From the cell containing the given text, extract its center point as (x, y) coordinate. 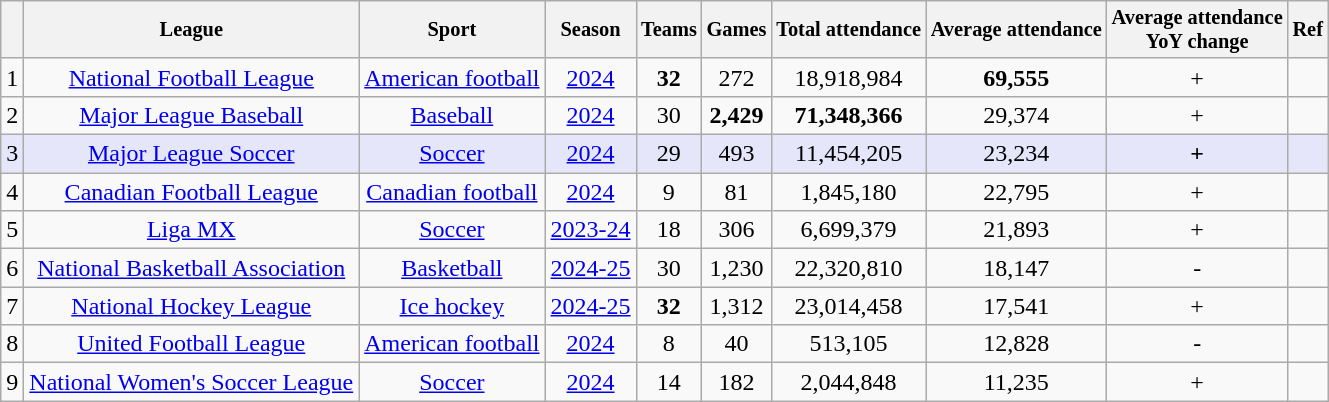
7 (12, 306)
5 (12, 230)
Average attendance (1016, 30)
League (192, 30)
Season (590, 30)
22,320,810 (848, 268)
2,429 (737, 115)
18 (669, 230)
306 (737, 230)
71,348,366 (848, 115)
14 (669, 382)
17,541 (1016, 306)
1,312 (737, 306)
513,105 (848, 344)
40 (737, 344)
18,147 (1016, 268)
69,555 (1016, 77)
29 (669, 154)
National Football League (192, 77)
National Basketball Association (192, 268)
182 (737, 382)
Teams (669, 30)
1 (12, 77)
21,893 (1016, 230)
National Hockey League (192, 306)
12,828 (1016, 344)
2 (12, 115)
11,235 (1016, 382)
23,234 (1016, 154)
1,845,180 (848, 192)
81 (737, 192)
Basketball (452, 268)
272 (737, 77)
Canadian Football League (192, 192)
493 (737, 154)
3 (12, 154)
6 (12, 268)
Sport (452, 30)
22,795 (1016, 192)
6,699,379 (848, 230)
11,454,205 (848, 154)
Baseball (452, 115)
Ice hockey (452, 306)
Canadian football (452, 192)
Total attendance (848, 30)
Games (737, 30)
Liga MX (192, 230)
2023-24 (590, 230)
Average attendanceYoY change (1198, 30)
2,044,848 (848, 382)
Major League Baseball (192, 115)
National Women's Soccer League (192, 382)
23,014,458 (848, 306)
18,918,984 (848, 77)
29,374 (1016, 115)
1,230 (737, 268)
Major League Soccer (192, 154)
Ref (1308, 30)
United Football League (192, 344)
4 (12, 192)
